Determine the (x, y) coordinate at the center of the cell enclosing the given text.  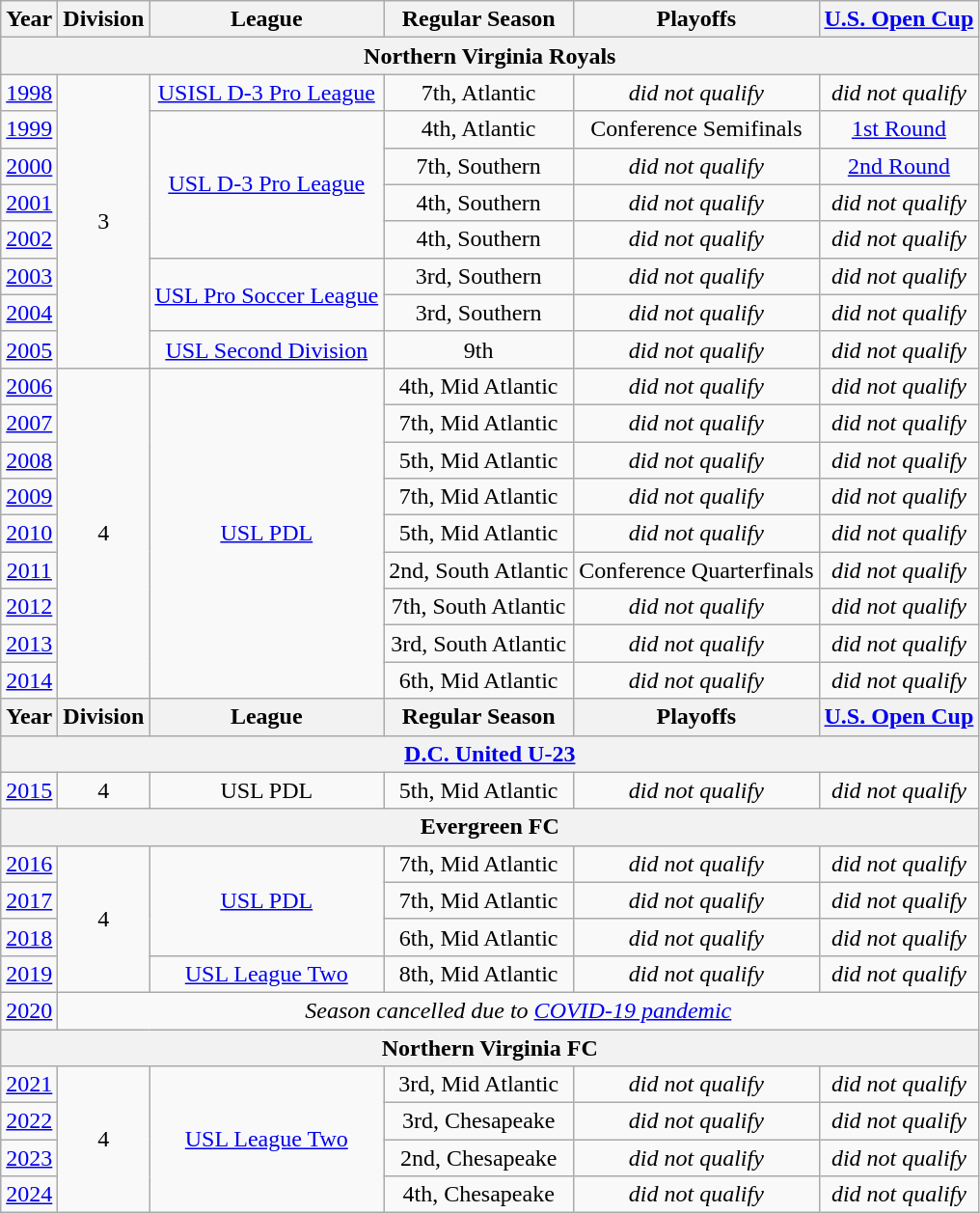
2000 (29, 166)
1st Round (899, 129)
Northern Virginia FC (490, 1047)
2008 (29, 460)
9th (478, 349)
2023 (29, 1158)
2017 (29, 900)
2014 (29, 680)
2011 (29, 570)
USL Pro Soccer League (266, 294)
3 (104, 221)
4th, Mid Atlantic (478, 386)
4th, Atlantic (478, 129)
8th, Mid Atlantic (478, 974)
3rd, Chesapeake (478, 1121)
2007 (29, 423)
2022 (29, 1121)
7th, Atlantic (478, 93)
2018 (29, 937)
2019 (29, 974)
2001 (29, 203)
2006 (29, 386)
7th, Southern (478, 166)
2004 (29, 313)
2nd, South Atlantic (478, 570)
2024 (29, 1195)
2012 (29, 607)
Evergreen FC (490, 827)
2016 (29, 864)
Season cancelled due to COVID-19 pandemic (519, 1010)
Conference Semifinals (696, 129)
2005 (29, 349)
Northern Virginia Royals (490, 56)
1998 (29, 93)
2015 (29, 790)
2003 (29, 276)
4th, Chesapeake (478, 1195)
3rd, Mid Atlantic (478, 1085)
2010 (29, 534)
2009 (29, 497)
D.C. United U-23 (490, 754)
USL D-3 Pro League (266, 184)
3rd, South Atlantic (478, 644)
1999 (29, 129)
USL Second Division (266, 349)
USISL D-3 Pro League (266, 93)
2020 (29, 1010)
Conference Quarterfinals (696, 570)
2nd Round (899, 166)
2021 (29, 1085)
2002 (29, 239)
2013 (29, 644)
7th, South Atlantic (478, 607)
2nd, Chesapeake (478, 1158)
